Scan for the cell matching the given text and deliver its (x, y) coordinate at center. 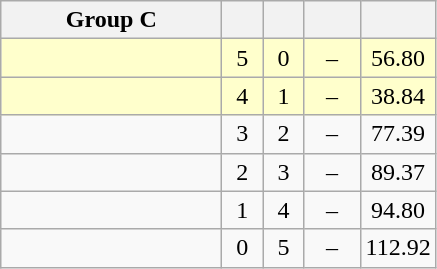
38.84 (398, 96)
77.39 (398, 134)
Group C (112, 20)
89.37 (398, 172)
56.80 (398, 58)
112.92 (398, 248)
94.80 (398, 210)
